Determine the (x, y) coordinate at the center of the cell enclosing the given text.  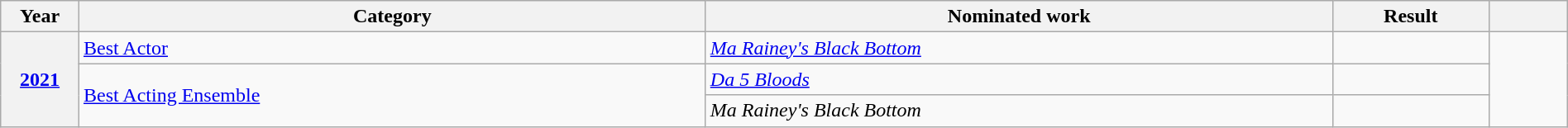
Result (1411, 17)
Category (392, 17)
Best Actor (392, 48)
Nominated work (1019, 17)
Best Acting Ensemble (392, 95)
2021 (40, 79)
Da 5 Bloods (1019, 79)
Year (40, 17)
